For the text-containing cell, return its midpoint in (X, Y) coordinate format. 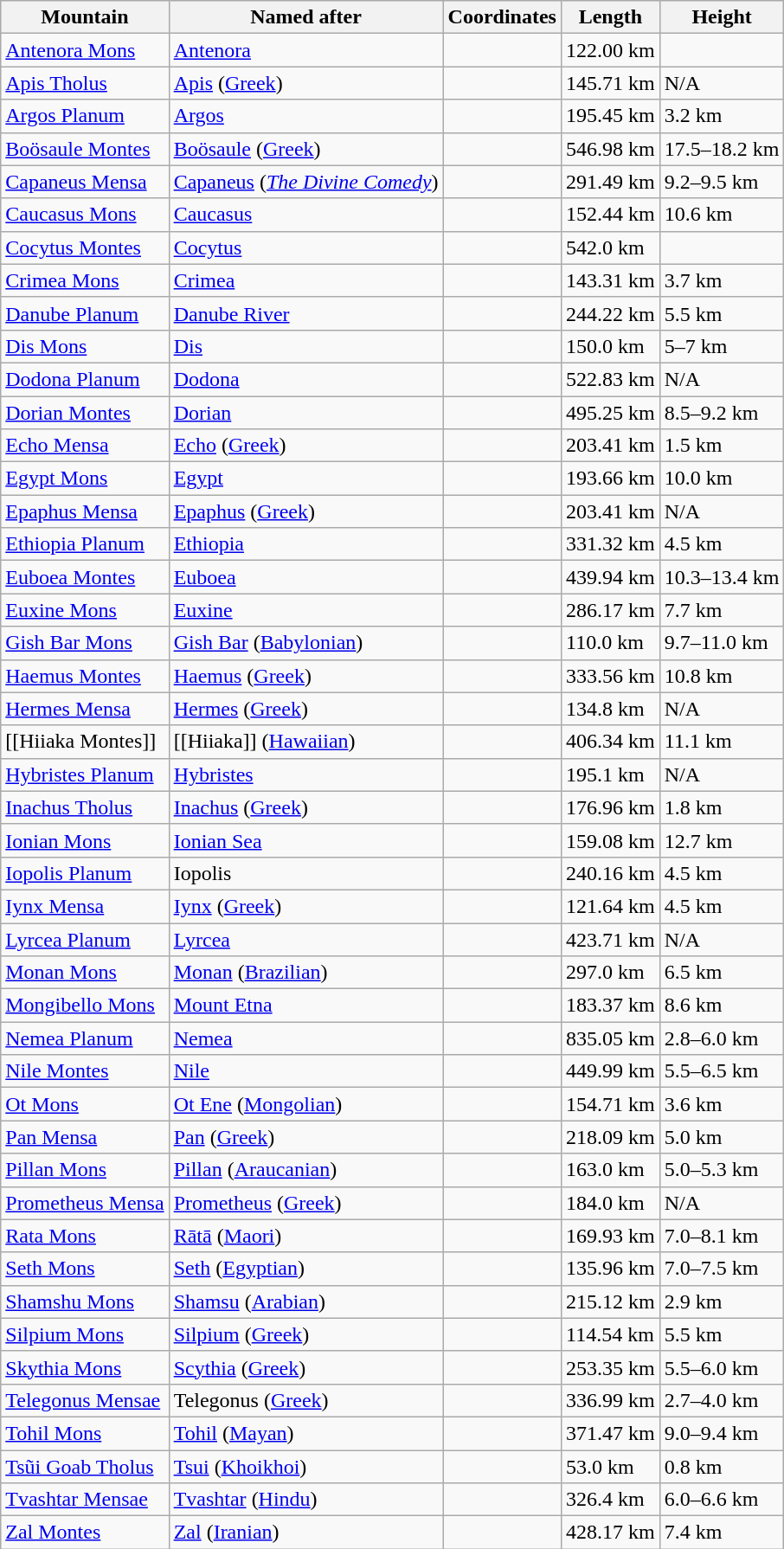
5.5–6.5 km (722, 1071)
406.34 km (610, 742)
Pillan Mons (85, 1170)
Skythia Mons (85, 1367)
8.6 km (722, 1006)
[[Hiiaka Montes]] (85, 742)
7.0–7.5 km (722, 1269)
Iopolis (306, 873)
17.5–18.2 km (722, 149)
Capaneus Mensa (85, 182)
Tohil (Mayan) (306, 1433)
Iynx (Greek) (306, 906)
Rata Mons (85, 1236)
Mountain (85, 17)
326.4 km (610, 1500)
Nile Montes (85, 1071)
286.17 km (610, 610)
9.0–9.4 km (722, 1433)
Nemea (306, 1038)
439.94 km (610, 577)
7.4 km (722, 1533)
176.96 km (610, 807)
428.17 km (610, 1533)
Dorian Montes (85, 413)
Hermes (Greek) (306, 709)
9.7–11.0 km (722, 643)
5–7 km (722, 346)
Dis Mons (85, 346)
6.0–6.6 km (722, 1500)
5.0 km (722, 1137)
Ot Mons (85, 1104)
2.7–4.0 km (722, 1400)
Haemus Montes (85, 676)
Height (722, 17)
Zal (Iranian) (306, 1533)
Hybristes (306, 774)
Antenora Mons (85, 50)
154.71 km (610, 1104)
2.8–6.0 km (722, 1038)
3.7 km (722, 280)
Danube Planum (85, 313)
1.5 km (722, 446)
Nemea Planum (85, 1038)
Dodona (306, 379)
Silpium (Greek) (306, 1334)
Nile (306, 1071)
Caucasus (306, 215)
12.7 km (722, 840)
Shamsu (Arabian) (306, 1302)
Pillan (Araucanian) (306, 1170)
195.1 km (610, 774)
Epaphus Mensa (85, 511)
Monan (Brazilian) (306, 973)
Gish Bar Mons (85, 643)
Gish Bar (Babylonian) (306, 643)
6.5 km (722, 973)
Tsũi Goab Tholus (85, 1467)
Euboea Montes (85, 577)
Inachus (Greek) (306, 807)
Inachus Tholus (85, 807)
Monan Mons (85, 973)
333.56 km (610, 676)
Iopolis Planum (85, 873)
Cocytus (306, 247)
195.45 km (610, 116)
542.0 km (610, 247)
495.25 km (610, 413)
Boösaule (Greek) (306, 149)
Named after (306, 17)
Length (610, 17)
Capaneus (The Divine Comedy) (306, 182)
110.0 km (610, 643)
Egypt Mons (85, 479)
3.6 km (722, 1104)
336.99 km (610, 1400)
522.83 km (610, 379)
Mongibello Mons (85, 1006)
Pan (Greek) (306, 1137)
218.09 km (610, 1137)
Mount Etna (306, 1006)
Lyrcea (306, 939)
Telegonus Mensae (85, 1400)
371.47 km (610, 1433)
291.49 km (610, 182)
Euxine Mons (85, 610)
0.8 km (722, 1467)
Caucasus Mons (85, 215)
Echo Mensa (85, 446)
150.0 km (610, 346)
10.3–13.4 km (722, 577)
122.00 km (610, 50)
Seth (Egyptian) (306, 1269)
Telegonus (Greek) (306, 1400)
Euxine (306, 610)
Coordinates (502, 17)
Prometheus Mensa (85, 1203)
143.31 km (610, 280)
152.44 km (610, 215)
53.0 km (610, 1467)
835.05 km (610, 1038)
Boösaule Montes (85, 149)
1.8 km (722, 807)
Antenora (306, 50)
423.71 km (610, 939)
184.0 km (610, 1203)
7.0–8.1 km (722, 1236)
5.5–6.0 km (722, 1367)
Dodona Planum (85, 379)
Lyrcea Planum (85, 939)
Shamshu Mons (85, 1302)
Crimea (306, 280)
Hybristes Planum (85, 774)
159.08 km (610, 840)
Apis Tholus (85, 83)
Ionian Sea (306, 840)
169.93 km (610, 1236)
Tohil Mons (85, 1433)
Tvashtar Mensae (85, 1500)
163.0 km (610, 1170)
11.1 km (722, 742)
10.8 km (722, 676)
Scythia (Greek) (306, 1367)
Silpium Mons (85, 1334)
Crimea Mons (85, 280)
Tsui (Khoikhoi) (306, 1467)
135.96 km (610, 1269)
Seth Mons (85, 1269)
3.2 km (722, 116)
Echo (Greek) (306, 446)
Zal Montes (85, 1533)
2.9 km (722, 1302)
240.16 km (610, 873)
Haemus (Greek) (306, 676)
Iynx Mensa (85, 906)
Hermes Mensa (85, 709)
183.37 km (610, 1006)
10.6 km (722, 215)
Dorian (306, 413)
7.7 km (722, 610)
Danube River (306, 313)
Ethiopia (306, 544)
253.35 km (610, 1367)
Rātā (Maori) (306, 1236)
[[Hiiaka]] (Hawaiian) (306, 742)
297.0 km (610, 973)
Ot Ene (Mongolian) (306, 1104)
Pan Mensa (85, 1137)
10.0 km (722, 479)
Euboea (306, 577)
Epaphus (Greek) (306, 511)
193.66 km (610, 479)
331.32 km (610, 544)
114.54 km (610, 1334)
5.0–5.3 km (722, 1170)
121.64 km (610, 906)
145.71 km (610, 83)
8.5–9.2 km (722, 413)
Apis (Greek) (306, 83)
Tvashtar (Hindu) (306, 1500)
Egypt (306, 479)
Argos Planum (85, 116)
9.2–9.5 km (722, 182)
Prometheus (Greek) (306, 1203)
546.98 km (610, 149)
244.22 km (610, 313)
Argos (306, 116)
134.8 km (610, 709)
449.99 km (610, 1071)
Dis (306, 346)
215.12 km (610, 1302)
Ethiopia Planum (85, 544)
Cocytus Montes (85, 247)
Ionian Mons (85, 840)
